Determine the [X, Y] coordinate at the center of the cell enclosing the given text.  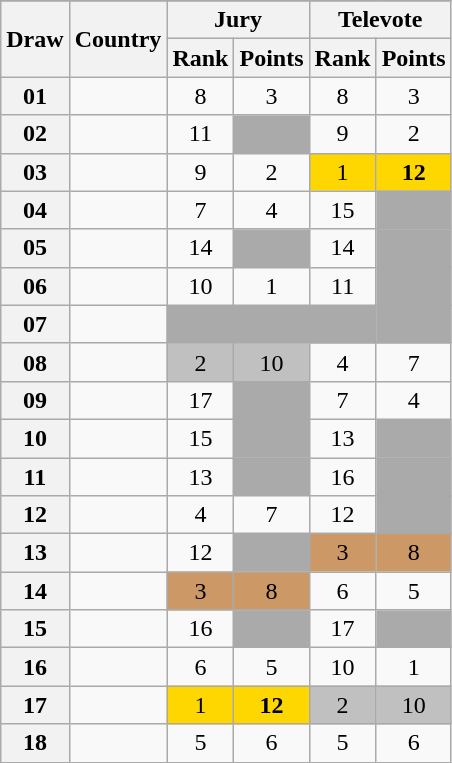
01 [35, 96]
08 [35, 362]
07 [35, 324]
05 [35, 248]
18 [35, 743]
Jury [238, 20]
Country [118, 39]
06 [35, 286]
04 [35, 210]
09 [35, 400]
02 [35, 134]
03 [35, 172]
Televote [380, 20]
Draw [35, 39]
